Scan for the cell matching the given text and deliver its [X, Y] coordinate at center. 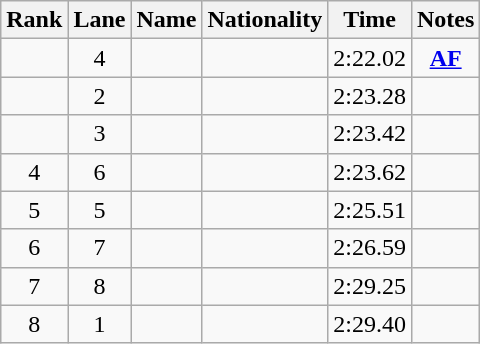
2 [100, 96]
Rank [34, 20]
Time [370, 20]
Lane [100, 20]
2:25.51 [370, 210]
2:23.28 [370, 96]
2:23.42 [370, 134]
AF [445, 58]
1 [100, 324]
2:23.62 [370, 172]
Nationality [265, 20]
2:22.02 [370, 58]
2:26.59 [370, 248]
3 [100, 134]
2:29.40 [370, 324]
Name [166, 20]
Notes [445, 20]
2:29.25 [370, 286]
